Scan for the cell matching the given text and deliver its (x, y) coordinate at center. 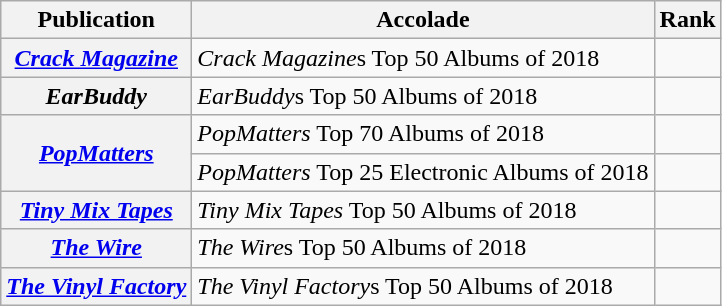
The Wire (96, 248)
Crack Magazines Top 50 Albums of 2018 (423, 58)
The Wires Top 50 Albums of 2018 (423, 248)
PopMatters Top 70 Albums of 2018 (423, 134)
Rank (688, 20)
Tiny Mix Tapes Top 50 Albums of 2018 (423, 210)
The Vinyl Factorys Top 50 Albums of 2018 (423, 286)
PopMatters Top 25 Electronic Albums of 2018 (423, 172)
Crack Magazine (96, 58)
Accolade (423, 20)
Tiny Mix Tapes (96, 210)
EarBuddys Top 50 Albums of 2018 (423, 96)
EarBuddy (96, 96)
PopMatters (96, 153)
The Vinyl Factory (96, 286)
Publication (96, 20)
